Pinpoint the cell where the given text exists, returning its (X, Y) midpoint coordinate. 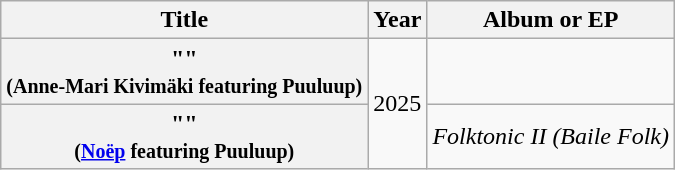
2025 (398, 104)
Title (184, 20)
Year (398, 20)
Folktonic II (Baile Folk) (551, 136)
""(Noëp featuring Puuluup) (184, 136)
Album or EP (551, 20)
""(Anne-Mari Kivimäki featuring Puuluup) (184, 72)
